Detect which cell encompasses the target text, then output its [x, y] center coordinate. 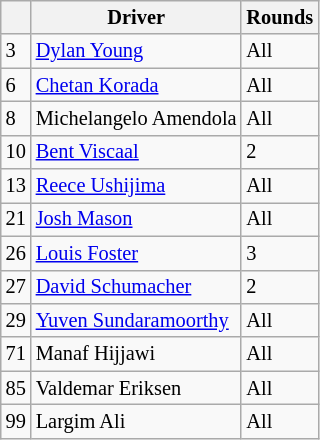
26 [16, 253]
85 [16, 388]
6 [16, 85]
Dylan Young [136, 51]
Louis Foster [136, 253]
Manaf Hijjawi [136, 354]
Largim Ali [136, 421]
Bent Viscaal [136, 152]
Josh Mason [136, 219]
29 [16, 320]
71 [16, 354]
10 [16, 152]
13 [16, 186]
Valdemar Eriksen [136, 388]
Chetan Korada [136, 85]
Michelangelo Amendola [136, 118]
Reece Ushijima [136, 186]
8 [16, 118]
Rounds [280, 17]
Yuven Sundaramoorthy [136, 320]
99 [16, 421]
21 [16, 219]
27 [16, 287]
David Schumacher [136, 287]
Driver [136, 17]
